Locate the cell with the specified text and output its [x, y] center coordinate. 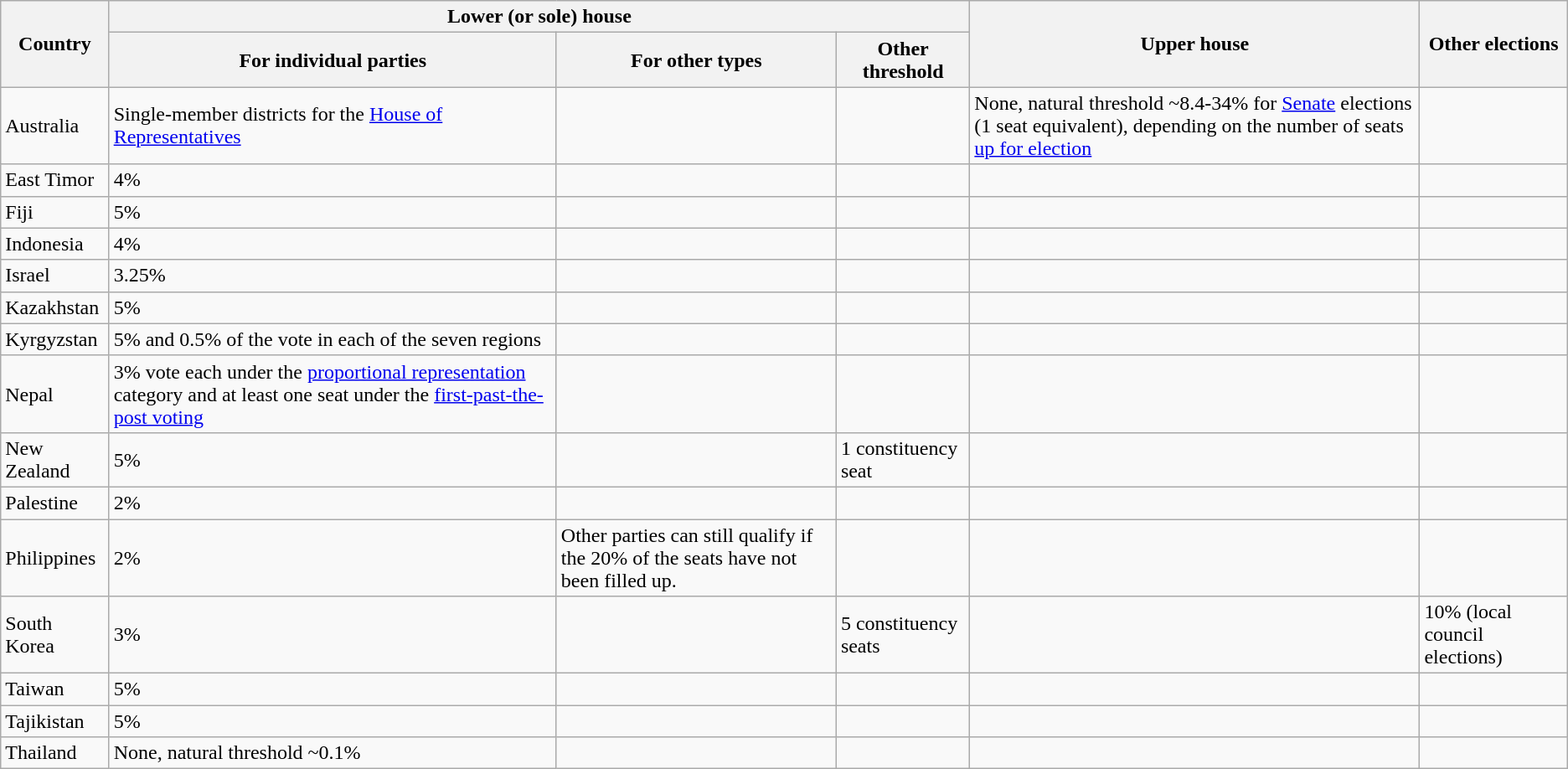
For other types [696, 60]
Tajikistan [55, 721]
Other parties can still qualify if the 20% of the seats have not been filled up. [696, 558]
3% [333, 635]
Taiwan [55, 689]
South Korea [55, 635]
Kyrgyzstan [55, 339]
Country [55, 44]
Upper house [1194, 44]
Other elections [1493, 44]
East Timor [55, 180]
Israel [55, 276]
Fiji [55, 212]
Indonesia [55, 244]
New Zealand [55, 459]
5% and 0.5% of the vote in each of the seven regions [333, 339]
None, natural threshold ~8.4-34% for Senate elections (1 seat equivalent), depending on the number of seats up for election [1194, 126]
Philippines [55, 558]
3% vote each under the proportional representation category and at least one seat under the first-past-the-post voting [333, 394]
Palestine [55, 503]
3.25% [333, 276]
Nepal [55, 394]
10% (local council elections) [1493, 635]
1 constituency seat [903, 459]
Other threshold [903, 60]
None, natural threshold ~0.1% [333, 753]
Lower (or sole) house [539, 17]
Kazakhstan [55, 307]
For individual parties [333, 60]
5 constituency seats [903, 635]
Australia [55, 126]
Single-member districts for the House of Representatives [333, 126]
Thailand [55, 753]
